Identify which cell holds the provided text, then report its (X, Y) central coordinate. 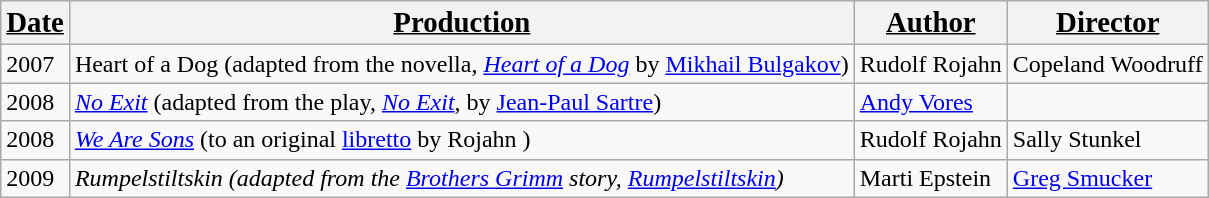
No Exit (adapted from the play, No Exit, by Jean-Paul Sartre) (462, 102)
2007 (36, 64)
Greg Smucker (1108, 178)
Heart of a Dog (adapted from the novella, Heart of a Dog by Mikhail Bulgakov) (462, 64)
Author (930, 23)
Sally Stunkel (1108, 140)
We Are Sons (to an original libretto by Rojahn ) (462, 140)
Date (36, 23)
2009 (36, 178)
Marti Epstein (930, 178)
Director (1108, 23)
Production (462, 23)
Rumpelstiltskin (adapted from the Brothers Grimm story, Rumpelstiltskin) (462, 178)
Andy Vores (930, 102)
Copeland Woodruff (1108, 64)
